Identify which cell holds the provided text, then report its (x, y) central coordinate. 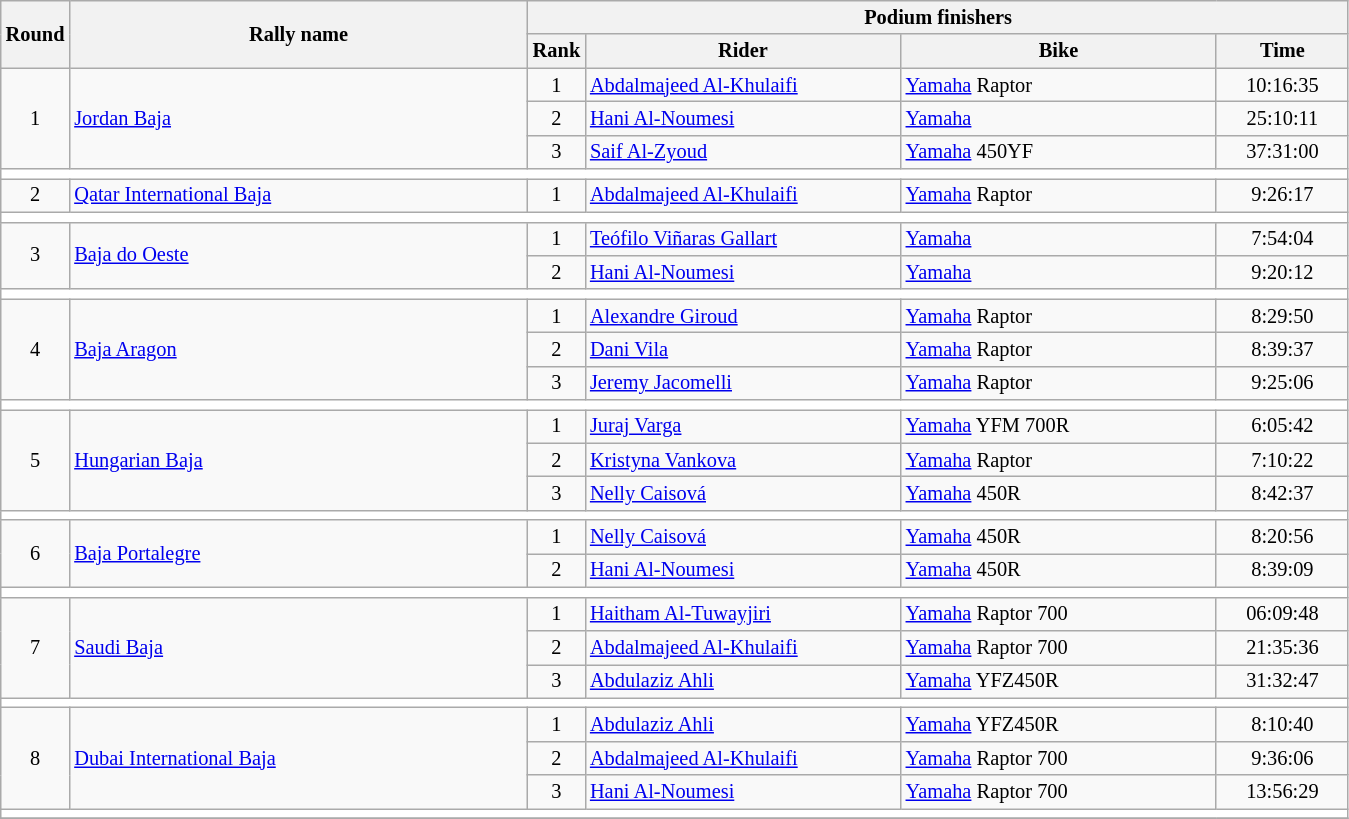
Kristyna Vankova (743, 460)
4 (36, 350)
6:05:42 (1282, 426)
9:25:06 (1282, 383)
Baja Aragon (298, 350)
Jeremy Jacomelli (743, 383)
31:32:47 (1282, 681)
8:39:09 (1282, 570)
10:16:35 (1282, 85)
25:10:11 (1282, 118)
9:36:06 (1282, 758)
Rank (556, 51)
9:26:17 (1282, 195)
Saudi Baja (298, 648)
Podium finishers (938, 17)
8:39:37 (1282, 349)
8:29:50 (1282, 316)
8:42:37 (1282, 493)
Rider (743, 51)
Bike (1059, 51)
Yamaha 450YF (1059, 152)
21:35:36 (1282, 647)
Haitham Al-Tuwayjiri (743, 614)
06:09:48 (1282, 614)
8 (36, 758)
Qatar International Baja (298, 195)
Time (1282, 51)
Saif Al-Zyoud (743, 152)
Jordan Baja (298, 118)
Round (36, 34)
Hungarian Baja (298, 460)
6 (36, 554)
9:20:12 (1282, 272)
Dani Vila (743, 349)
8:10:40 (1282, 724)
Rally name (298, 34)
7 (36, 648)
37:31:00 (1282, 152)
7:10:22 (1282, 460)
5 (36, 460)
Baja Portalegre (298, 554)
Yamaha YFM 700R (1059, 426)
Dubai International Baja (298, 758)
13:56:29 (1282, 792)
8:20:56 (1282, 537)
Baja do Oeste (298, 256)
Alexandre Giroud (743, 316)
7:54:04 (1282, 239)
Teófilo Viñaras Gallart (743, 239)
Juraj Varga (743, 426)
